Provide the [x, y] coordinate of the cell's center where the given text is located.  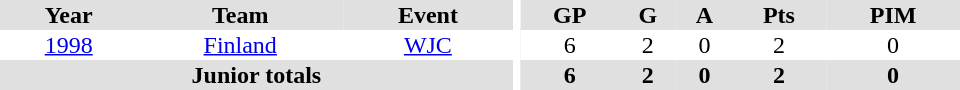
A [704, 15]
Pts [779, 15]
Finland [240, 45]
1998 [68, 45]
Team [240, 15]
Junior totals [256, 75]
G [648, 15]
Year [68, 15]
GP [570, 15]
WJC [428, 45]
Event [428, 15]
PIM [893, 15]
